Pinpoint the cell where the given text exists, returning its [x, y] midpoint coordinate. 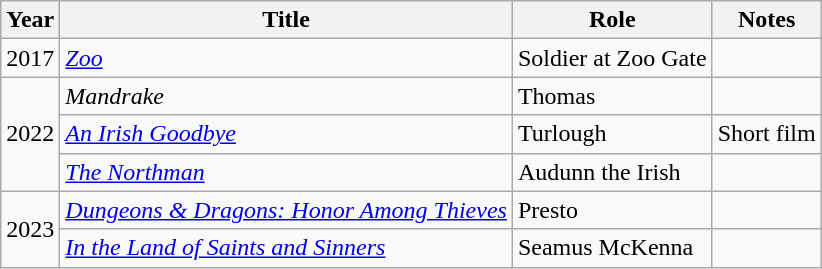
2023 [30, 229]
Year [30, 20]
2022 [30, 134]
Seamus McKenna [612, 248]
Soldier at Zoo Gate [612, 58]
Thomas [612, 96]
Zoo [286, 58]
Notes [766, 20]
Mandrake [286, 96]
Audunn the Irish [612, 172]
Role [612, 20]
Turlough [612, 134]
Title [286, 20]
Dungeons & Dragons: Honor Among Thieves [286, 210]
Short film [766, 134]
2017 [30, 58]
In the Land of Saints and Sinners [286, 248]
An Irish Goodbye [286, 134]
The Northman [286, 172]
Presto [612, 210]
